Detect which cell encompasses the target text, then output its [X, Y] center coordinate. 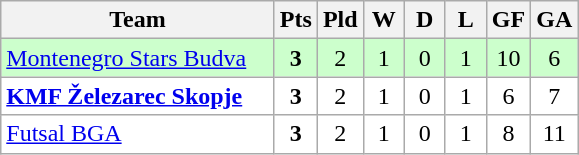
GA [554, 20]
KMF Železarec Skopje [138, 96]
Team [138, 20]
W [384, 20]
10 [508, 58]
7 [554, 96]
L [466, 20]
D [424, 20]
Pld [340, 20]
Montenegro Stars Budva [138, 58]
GF [508, 20]
8 [508, 134]
11 [554, 134]
Futsal BGA [138, 134]
Pts [296, 20]
